From the cell containing the given text, extract its center point as (x, y) coordinate. 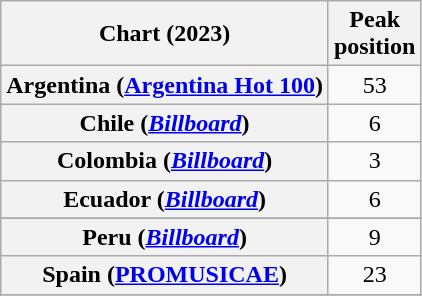
Chart (2023) (165, 34)
Spain (PROMUSICAE) (165, 275)
Ecuador (Billboard) (165, 199)
3 (374, 161)
9 (374, 237)
Colombia (Billboard) (165, 161)
53 (374, 85)
Chile (Billboard) (165, 123)
Argentina (Argentina Hot 100) (165, 85)
23 (374, 275)
Peru (Billboard) (165, 237)
Peakposition (374, 34)
